Detect which cell encompasses the target text, then output its (x, y) center coordinate. 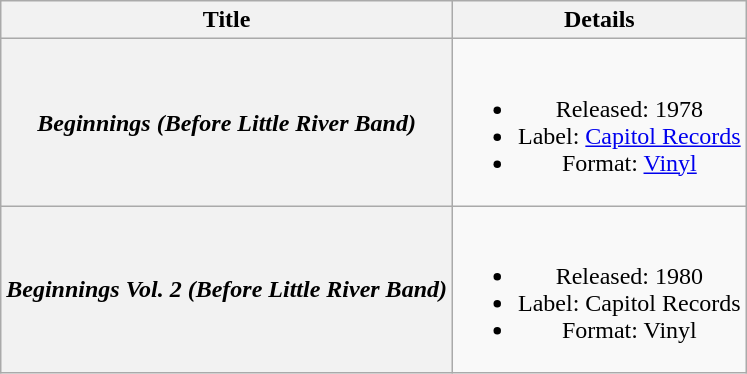
Beginnings (Before Little River Band) (227, 122)
Title (227, 20)
Released: 1980Label: Capitol RecordsFormat: Vinyl (600, 290)
Beginnings Vol. 2 (Before Little River Band) (227, 290)
Released: 1978Label: Capitol RecordsFormat: Vinyl (600, 122)
Details (600, 20)
